Find where the given text appears and provide that cell's center as (x, y) coordinate. 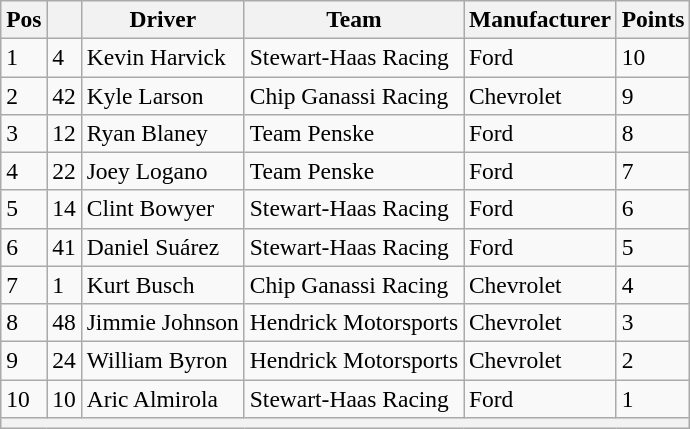
Daniel Suárez (162, 247)
Clint Bowyer (162, 209)
Joey Logano (162, 171)
41 (64, 247)
Kurt Busch (162, 285)
14 (64, 209)
12 (64, 133)
Aric Almirola (162, 398)
Points (653, 19)
Manufacturer (540, 19)
Pos (24, 19)
22 (64, 171)
Ryan Blaney (162, 133)
Driver (162, 19)
42 (64, 95)
24 (64, 360)
Kyle Larson (162, 95)
William Byron (162, 360)
Team (354, 19)
Jimmie Johnson (162, 322)
48 (64, 322)
Kevin Harvick (162, 57)
